Detect which cell encompasses the target text, then output its (x, y) center coordinate. 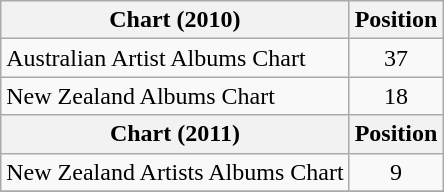
New Zealand Albums Chart (175, 96)
New Zealand Artists Albums Chart (175, 172)
Australian Artist Albums Chart (175, 58)
18 (396, 96)
Chart (2011) (175, 134)
37 (396, 58)
Chart (2010) (175, 20)
9 (396, 172)
